Locate the cell with the specified text and output its [X, Y] center coordinate. 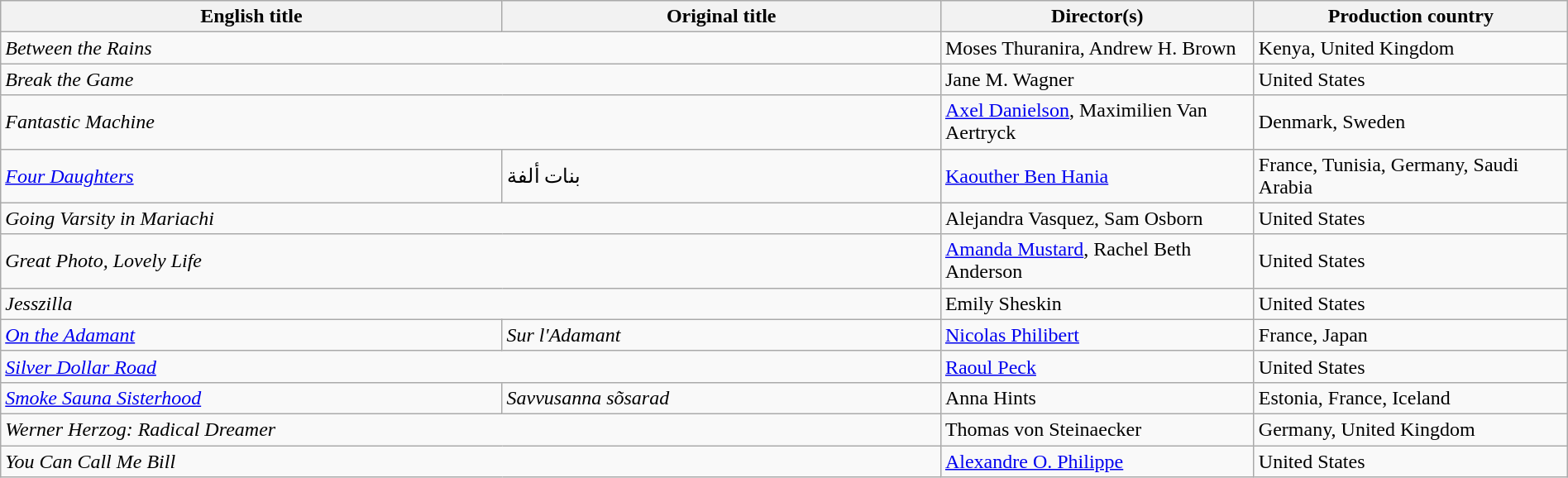
English title [251, 17]
بنات ألفة [721, 175]
Jane M. Wagner [1097, 79]
Thomas von Steinaecker [1097, 429]
Alejandra Vasquez, Sam Osborn [1097, 218]
Fantastic Machine [471, 122]
Silver Dollar Road [471, 366]
Sur l'Adamant [721, 335]
Amanda Mustard, Rachel Beth Anderson [1097, 261]
Denmark, Sweden [1411, 122]
On the Adamant [251, 335]
Raoul Peck [1097, 366]
Jesszilla [471, 304]
Nicolas Philibert [1097, 335]
Moses Thuranira, Andrew H. Brown [1097, 48]
France, Japan [1411, 335]
Estonia, France, Iceland [1411, 398]
France, Tunisia, Germany, Saudi Arabia [1411, 175]
Four Daughters [251, 175]
Werner Herzog: Radical Dreamer [471, 429]
Kaouther Ben Hania [1097, 175]
Break the Game [471, 79]
Going Varsity in Mariachi [471, 218]
Anna Hints [1097, 398]
Alexandre O. Philippe [1097, 461]
Kenya, United Kingdom [1411, 48]
Emily Sheskin [1097, 304]
Director(s) [1097, 17]
Germany, United Kingdom [1411, 429]
Great Photo, Lovely Life [471, 261]
Between the Rains [471, 48]
Savvusanna sõsarad [721, 398]
Original title [721, 17]
Smoke Sauna Sisterhood [251, 398]
You Can Call Me Bill [471, 461]
Production country [1411, 17]
Axel Danielson, Maximilien Van Aertryck [1097, 122]
